Output the [X, Y] coordinate of the center of the cell containing the given text.  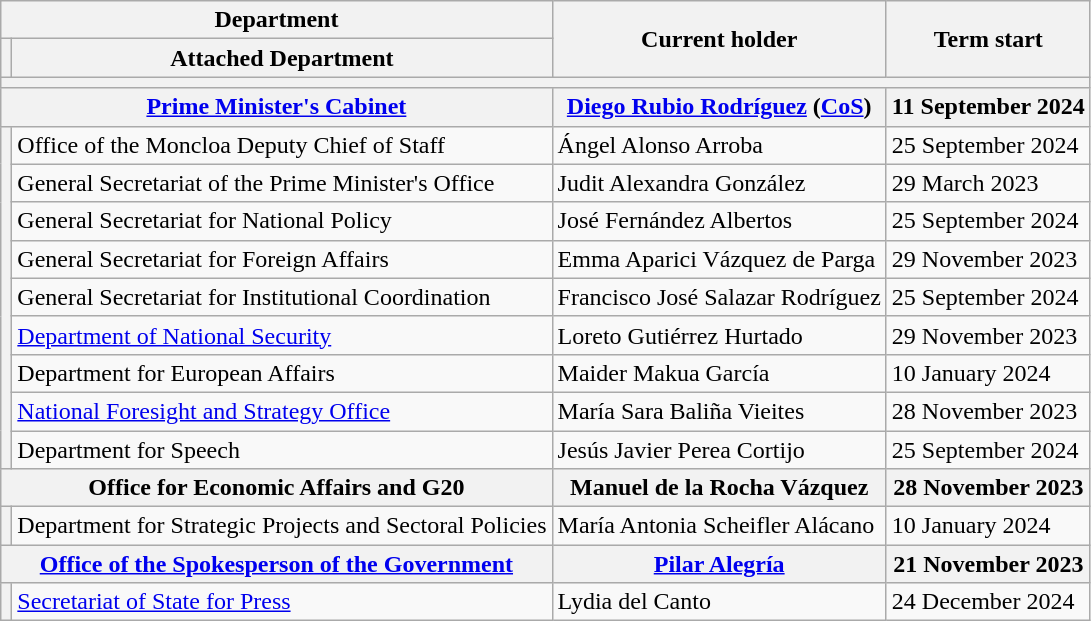
Department for Strategic Projects and Sectoral Policies [282, 526]
General Secretariat for National Policy [282, 221]
Office of the Spokesperson of the Government [276, 564]
11 September 2024 [988, 107]
Jesús Javier Perea Cortijo [719, 449]
María Sara Baliña Vieites [719, 411]
Loreto Gutiérrez Hurtado [719, 335]
Attached Department [282, 58]
Secretariat of State for Press [282, 602]
21 November 2023 [988, 564]
Office of the Moncloa Deputy Chief of Staff [282, 145]
Manuel de la Rocha Vázquez [719, 488]
Department for Speech [282, 449]
Department [276, 20]
Francisco José Salazar Rodríguez [719, 297]
Office for Economic Affairs and G20 [276, 488]
24 December 2024 [988, 602]
General Secretariat for Foreign Affairs [282, 259]
Department of National Security [282, 335]
National Foresight and Strategy Office [282, 411]
General Secretariat for Institutional Coordination [282, 297]
María Antonia Scheifler Alácano [719, 526]
Judit Alexandra González [719, 183]
Lydia del Canto [719, 602]
General Secretariat of the Prime Minister's Office [282, 183]
Current holder [719, 39]
Department for European Affairs [282, 373]
Emma Aparici Vázquez de Parga [719, 259]
Pilar Alegría [719, 564]
Ángel Alonso Arroba [719, 145]
29 March 2023 [988, 183]
Maider Makua García [719, 373]
José Fernández Albertos [719, 221]
Term start [988, 39]
Diego Rubio Rodríguez (CoS) [719, 107]
Prime Minister's Cabinet [276, 107]
